Locate the cell with the specified text and output its (X, Y) center coordinate. 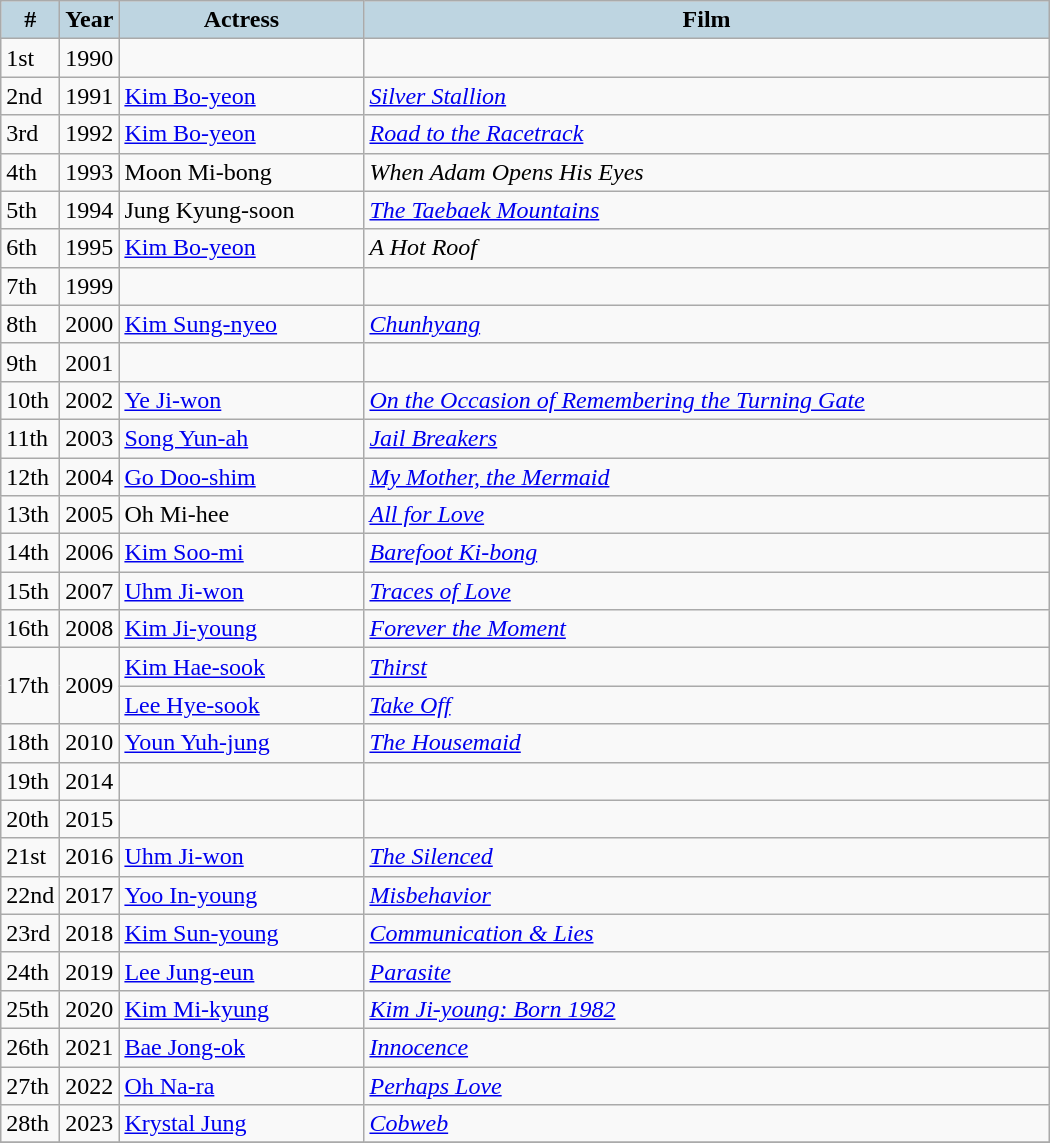
Thirst (706, 667)
18th (30, 743)
Kim Soo-mi (242, 553)
1st (30, 58)
2014 (90, 781)
Moon Mi-bong (242, 172)
5th (30, 210)
Parasite (706, 971)
9th (30, 362)
2022 (90, 1085)
Take Off (706, 705)
2004 (90, 477)
Lee Jung-eun (242, 971)
2005 (90, 515)
Jail Breakers (706, 438)
Film (706, 20)
1999 (90, 286)
8th (30, 324)
Kim Ji-young (242, 629)
7th (30, 286)
10th (30, 400)
Kim Hae-sook (242, 667)
11th (30, 438)
Cobweb (706, 1124)
25th (30, 1009)
2010 (90, 743)
27th (30, 1085)
Chunhyang (706, 324)
2001 (90, 362)
2000 (90, 324)
2006 (90, 553)
2002 (90, 400)
26th (30, 1047)
28th (30, 1124)
2019 (90, 971)
14th (30, 553)
1995 (90, 248)
Youn Yuh-jung (242, 743)
21st (30, 857)
2018 (90, 933)
Road to the Racetrack (706, 134)
20th (30, 819)
1991 (90, 96)
24th (30, 971)
Kim Ji-young: Born 1982 (706, 1009)
17th (30, 686)
Silver Stallion (706, 96)
Communication & Lies (706, 933)
1992 (90, 134)
23rd (30, 933)
Ye Ji-won (242, 400)
Year (90, 20)
2009 (90, 686)
2003 (90, 438)
2008 (90, 629)
16th (30, 629)
2007 (90, 591)
2021 (90, 1047)
2015 (90, 819)
The Housemaid (706, 743)
Kim Mi-kyung (242, 1009)
Jung Kyung-soon (242, 210)
Misbehavior (706, 895)
2016 (90, 857)
15th (30, 591)
On the Occasion of Remembering the Turning Gate (706, 400)
2020 (90, 1009)
1993 (90, 172)
13th (30, 515)
6th (30, 248)
2nd (30, 96)
All for Love (706, 515)
Kim Sun-young (242, 933)
Perhaps Love (706, 1085)
Forever the Moment (706, 629)
Song Yun-ah (242, 438)
Go Doo-shim (242, 477)
Barefoot Ki-bong (706, 553)
1994 (90, 210)
The Taebaek Mountains (706, 210)
When Adam Opens His Eyes (706, 172)
Traces of Love (706, 591)
2023 (90, 1124)
My Mother, the Mermaid (706, 477)
Actress (242, 20)
# (30, 20)
2017 (90, 895)
Oh Na-ra (242, 1085)
Lee Hye-sook (242, 705)
4th (30, 172)
12th (30, 477)
1990 (90, 58)
Yoo In-young (242, 895)
Krystal Jung (242, 1124)
Oh Mi-hee (242, 515)
22nd (30, 895)
Innocence (706, 1047)
Bae Jong-ok (242, 1047)
The Silenced (706, 857)
A Hot Roof (706, 248)
Kim Sung-nyeo (242, 324)
19th (30, 781)
3rd (30, 134)
